Return the (X, Y) coordinate for the center point of the cell that contains the specified text.  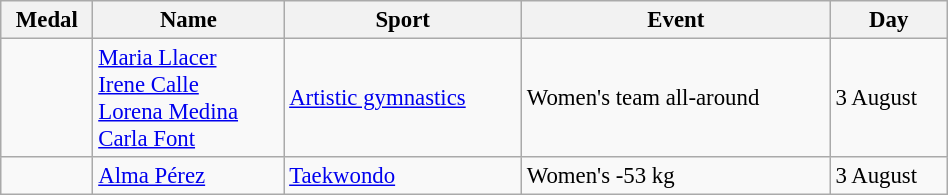
Taekwondo (403, 176)
Sport (403, 20)
Day (888, 20)
Artistic gymnastics (403, 98)
Medal (47, 20)
Women's team all-around (676, 98)
Name (188, 20)
Alma Pérez (188, 176)
Maria LlacerIrene CalleLorena MedinaCarla Font (188, 98)
Women's -53 kg (676, 176)
Event (676, 20)
